Identify which cell holds the provided text, then report its [x, y] central coordinate. 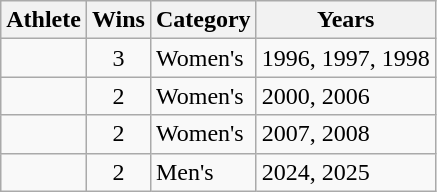
Athlete [44, 20]
3 [118, 58]
Men's [203, 172]
2024, 2025 [346, 172]
1996, 1997, 1998 [346, 58]
2000, 2006 [346, 96]
2007, 2008 [346, 134]
Years [346, 20]
Wins [118, 20]
Category [203, 20]
